From the cell containing the given text, extract its center point as [x, y] coordinate. 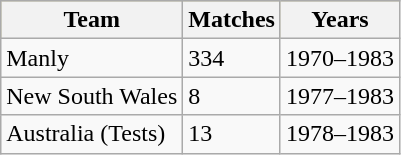
13 [232, 134]
Years [340, 20]
8 [232, 96]
Team [92, 20]
New South Wales [92, 96]
1970–1983 [340, 58]
Manly [92, 58]
Australia (Tests) [92, 134]
Matches [232, 20]
1978–1983 [340, 134]
334 [232, 58]
1977–1983 [340, 96]
